Capture the cell that displays the provided text and extract its (x, y) central coordinate. 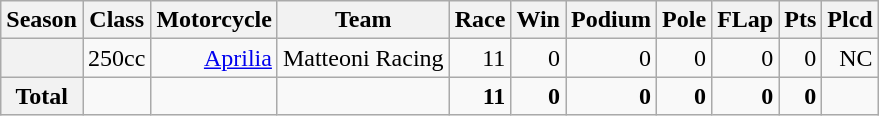
Aprilia (214, 58)
Class (116, 20)
Total (42, 96)
NC (850, 58)
250cc (116, 58)
Pts (800, 20)
Pole (684, 20)
FLap (746, 20)
Motorcycle (214, 20)
Win (538, 20)
Season (42, 20)
Race (480, 20)
Team (363, 20)
Plcd (850, 20)
Matteoni Racing (363, 58)
Podium (612, 20)
